From the cell containing the given text, extract its center point as [x, y] coordinate. 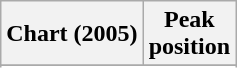
Peakposition [189, 34]
Chart (2005) [72, 34]
